Extract the [X, Y] coordinate from the center of the cell holding the provided text.  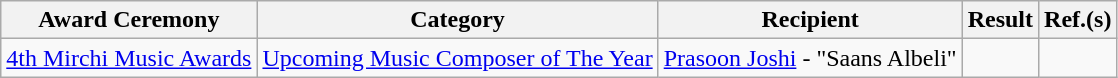
Ref.(s) [1078, 20]
Recipient [810, 20]
4th Mirchi Music Awards [129, 58]
Award Ceremony [129, 20]
Prasoon Joshi - "Saans Albeli" [810, 58]
Result [1000, 20]
Upcoming Music Composer of The Year [458, 58]
Category [458, 20]
